Find where the given text appears and provide that cell's center as [x, y] coordinate. 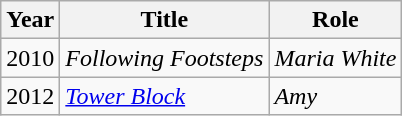
2010 [30, 58]
Role [336, 20]
Tower Block [164, 96]
Maria White [336, 58]
Amy [336, 96]
Following Footsteps [164, 58]
2012 [30, 96]
Year [30, 20]
Title [164, 20]
